Pinpoint the cell where the given text exists, returning its [X, Y] midpoint coordinate. 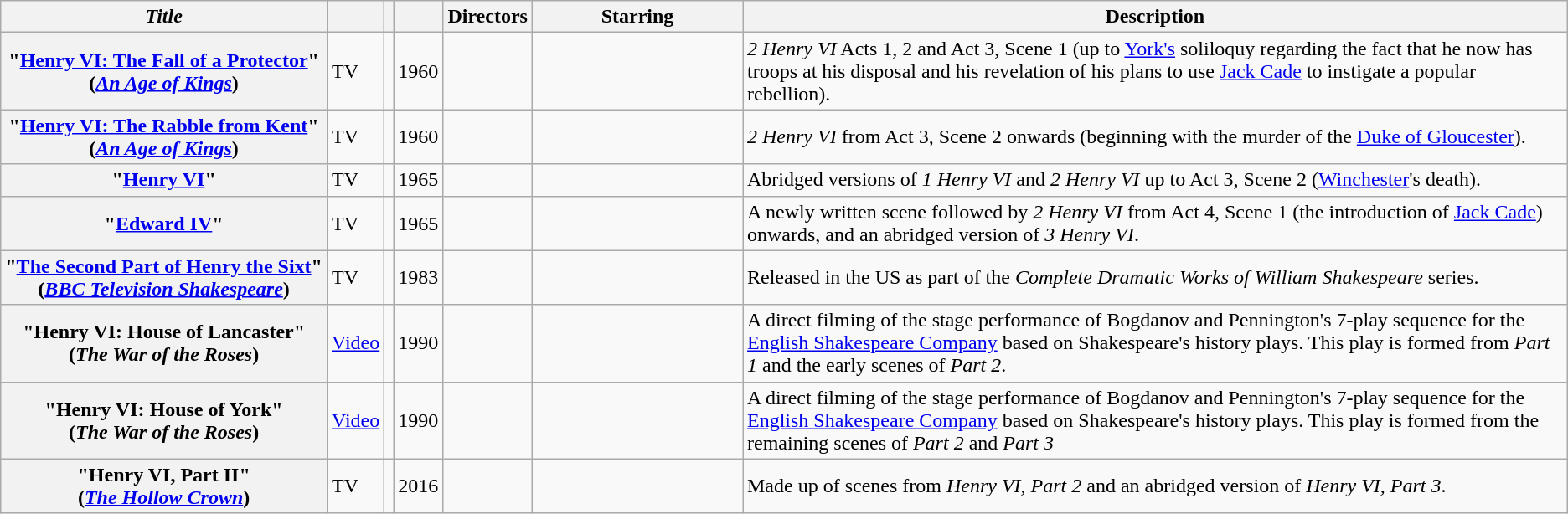
"Henry VI: House of York"(The War of the Roses) [164, 420]
Description [1154, 17]
"Henry VI: The Fall of a Protector"(An Age of Kings) [164, 71]
"The Second Part of Henry the Sixt"(BBC Television Shakespeare) [164, 278]
Directors [487, 17]
Title [164, 17]
Abridged versions of 1 Henry VI and 2 Henry VI up to Act 3, Scene 2 (Winchester's death). [1154, 180]
A newly written scene followed by 2 Henry VI from Act 4, Scene 1 (the introduction of Jack Cade) onwards, and an abridged version of 3 Henry VI. [1154, 223]
2 Henry VI from Act 3, Scene 2 onwards (beginning with the murder of the Duke of Gloucester). [1154, 137]
"Henry VI: The Rabble from Kent"(An Age of Kings) [164, 137]
Released in the US as part of the Complete Dramatic Works of William Shakespeare series. [1154, 278]
"Henry VI: House of Lancaster"(The War of the Roses) [164, 343]
1983 [419, 278]
"Henry VI, Part II"(The Hollow Crown) [164, 486]
2016 [419, 486]
Starring [637, 17]
"Edward IV" [164, 223]
Made up of scenes from Henry VI, Part 2 and an abridged version of Henry VI, Part 3. [1154, 486]
"Henry VI" [164, 180]
